Pinpoint the cell where the given text exists, returning its (x, y) midpoint coordinate. 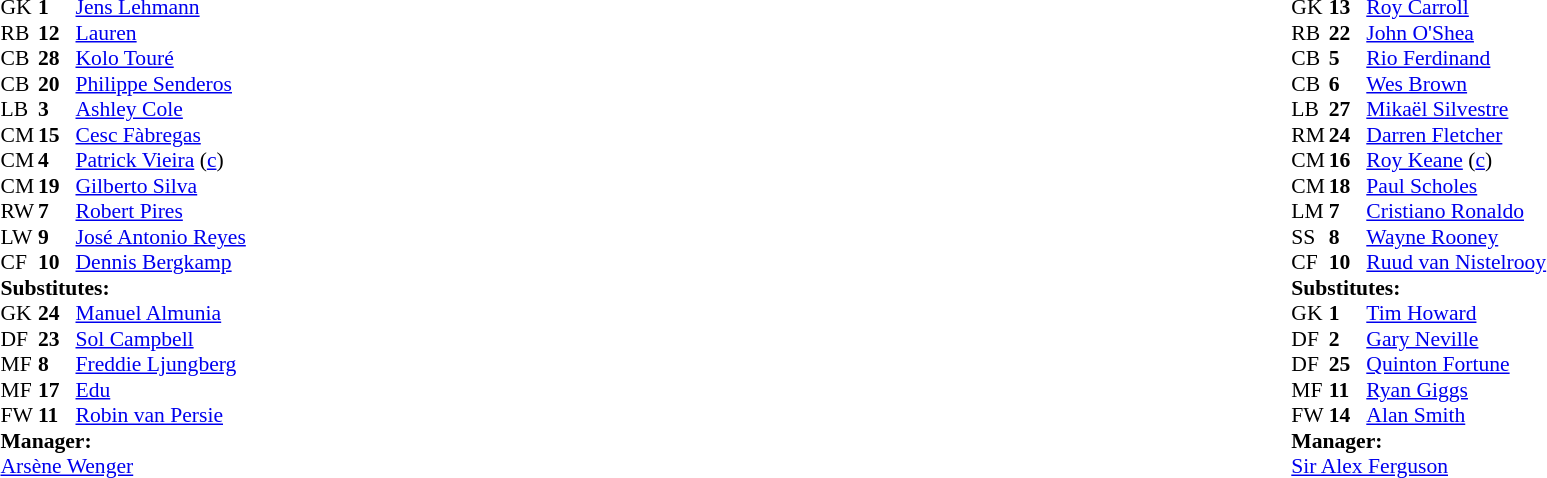
4 (57, 161)
Kolo Touré (161, 59)
Darren Fletcher (1456, 135)
Rio Ferdinand (1456, 59)
José Antonio Reyes (161, 237)
Wayne Rooney (1456, 237)
Ashley Cole (161, 109)
Philippe Senderos (161, 84)
Paul Scholes (1456, 186)
LW (19, 237)
Quinton Fortune (1456, 365)
Robin van Persie (161, 415)
Wes Brown (1456, 84)
SS (1310, 237)
Cesc Fàbregas (161, 135)
Manuel Almunia (161, 313)
15 (57, 135)
23 (57, 339)
20 (57, 84)
19 (57, 186)
John O'Shea (1456, 33)
Ruud van Nistelrooy (1456, 263)
1 (1348, 313)
LM (1310, 211)
Robert Pires (161, 211)
2 (1348, 339)
Roy Keane (c) (1456, 161)
Gilberto Silva (161, 186)
Patrick Vieira (c) (161, 161)
Cristiano Ronaldo (1456, 211)
25 (1348, 365)
17 (57, 390)
28 (57, 59)
Sol Campbell (161, 339)
Alan Smith (1456, 415)
Ryan Giggs (1456, 390)
5 (1348, 59)
12 (57, 33)
RW (19, 211)
Edu (161, 390)
Freddie Ljungberg (161, 365)
Tim Howard (1456, 313)
16 (1348, 161)
18 (1348, 186)
Mikaël Silvestre (1456, 109)
6 (1348, 84)
9 (57, 237)
RM (1310, 135)
14 (1348, 415)
Lauren (161, 33)
27 (1348, 109)
3 (57, 109)
Gary Neville (1456, 339)
22 (1348, 33)
Dennis Bergkamp (161, 263)
